Identify which cell holds the provided text, then report its [X, Y] central coordinate. 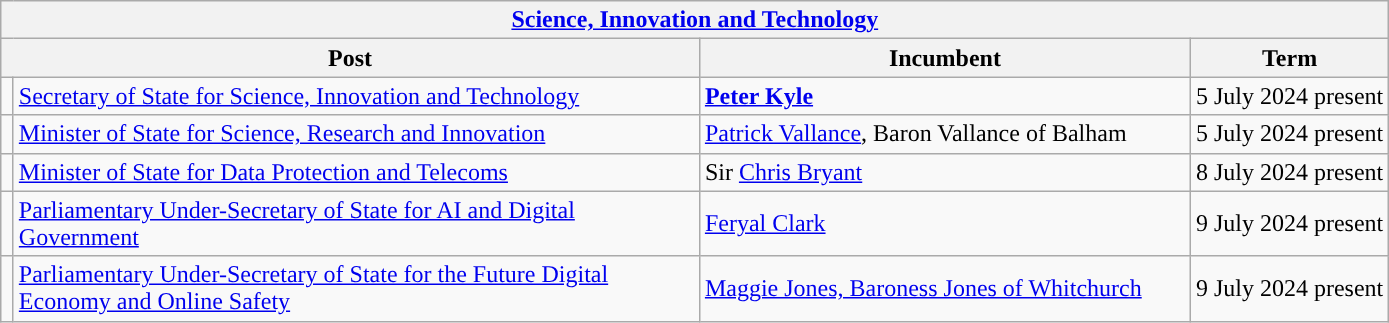
Incumbent [944, 58]
Secretary of State for Science, Innovation and Technology [356, 96]
Parliamentary Under-Secretary of State for AI and Digital Government [356, 224]
Minister of State for Science, Research and Innovation [356, 134]
Science, Innovation and Technology [695, 20]
Feryal Clark [944, 224]
Post [350, 58]
Term [1289, 58]
Sir Chris Bryant [944, 172]
Peter Kyle [944, 96]
8 July 2024 present [1289, 172]
Parliamentary Under-Secretary of State for the Future Digital Economy and Online Safety [356, 288]
Maggie Jones, Baroness Jones of Whitchurch [944, 288]
Patrick Vallance, Baron Vallance of Balham [944, 134]
Minister of State for Data Protection and Telecoms [356, 172]
